For the text-containing cell, return its midpoint in (x, y) coordinate format. 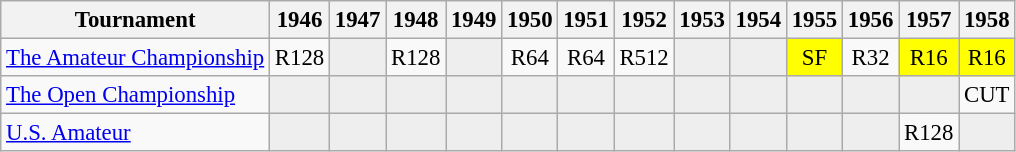
1954 (758, 20)
1953 (702, 20)
R32 (871, 58)
1952 (644, 20)
1948 (416, 20)
The Amateur Championship (136, 58)
1950 (530, 20)
R512 (644, 58)
1947 (357, 20)
1956 (871, 20)
1957 (929, 20)
U.S. Amateur (136, 133)
The Open Championship (136, 95)
1951 (586, 20)
1955 (814, 20)
Tournament (136, 20)
1949 (474, 20)
CUT (987, 95)
1958 (987, 20)
SF (814, 58)
1946 (300, 20)
